From the cell containing the given text, extract its center point as [x, y] coordinate. 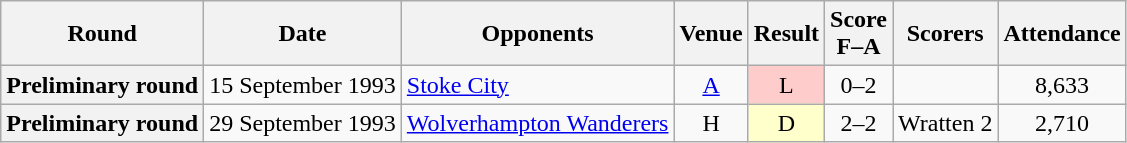
15 September 1993 [303, 85]
2,710 [1062, 123]
2–2 [859, 123]
29 September 1993 [303, 123]
Scorers [946, 34]
Round [102, 34]
8,633 [1062, 85]
Date [303, 34]
Venue [711, 34]
A [711, 85]
H [711, 123]
Attendance [1062, 34]
D [786, 123]
Wolverhampton Wanderers [538, 123]
Opponents [538, 34]
L [786, 85]
Wratten 2 [946, 123]
Result [786, 34]
0–2 [859, 85]
Stoke City [538, 85]
ScoreF–A [859, 34]
